Pinpoint the cell where the given text exists, returning its [X, Y] midpoint coordinate. 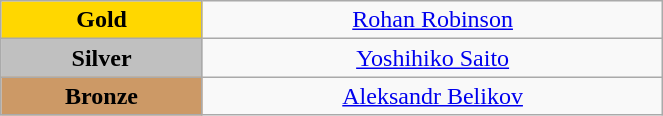
Bronze [102, 96]
Yoshihiko Saito [432, 58]
Rohan Robinson [432, 20]
Aleksandr Belikov [432, 96]
Gold [102, 20]
Silver [102, 58]
